Search for the cell housing the specified text and yield its [X, Y] center coordinate. 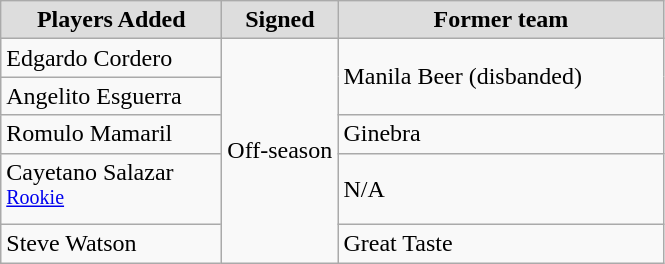
Players Added [112, 20]
Cayetano Salazar Rookie [112, 189]
Former team [501, 20]
Romulo Mamaril [112, 134]
Off-season [280, 151]
Edgardo Cordero [112, 58]
Great Taste [501, 244]
Steve Watson [112, 244]
Ginebra [501, 134]
N/A [501, 189]
Manila Beer (disbanded) [501, 77]
Angelito Esguerra [112, 96]
Signed [280, 20]
